Pinpoint the cell where the given text exists, returning its (x, y) midpoint coordinate. 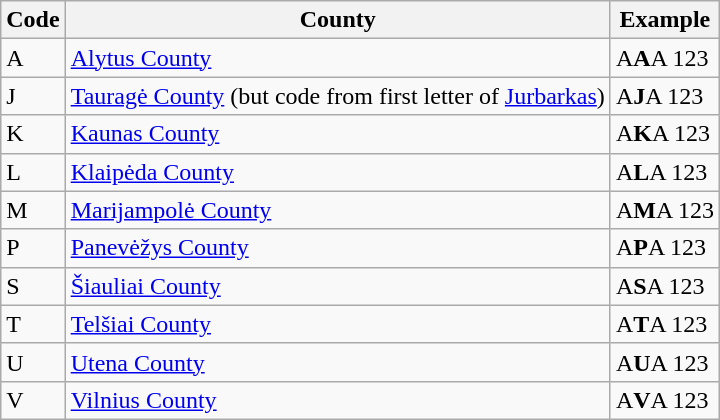
V (33, 400)
County (338, 20)
AAA 123 (664, 58)
Marijampolė County (338, 210)
Šiauliai County (338, 286)
AKA 123 (664, 134)
ATA 123 (664, 324)
Code (33, 20)
M (33, 210)
J (33, 96)
ALA 123 (664, 172)
AVA 123 (664, 400)
A (33, 58)
Utena County (338, 362)
APA 123 (664, 248)
Klaipėda County (338, 172)
Telšiai County (338, 324)
U (33, 362)
L (33, 172)
T (33, 324)
ASA 123 (664, 286)
AUA 123 (664, 362)
S (33, 286)
K (33, 134)
Kaunas County (338, 134)
Alytus County (338, 58)
Vilnius County (338, 400)
AJA 123 (664, 96)
Example (664, 20)
Tauragė County (but code from first letter of Jurbarkas) (338, 96)
AMA 123 (664, 210)
P (33, 248)
Panevėžys County (338, 248)
